Output the (x, y) coordinate of the center of the cell containing the given text.  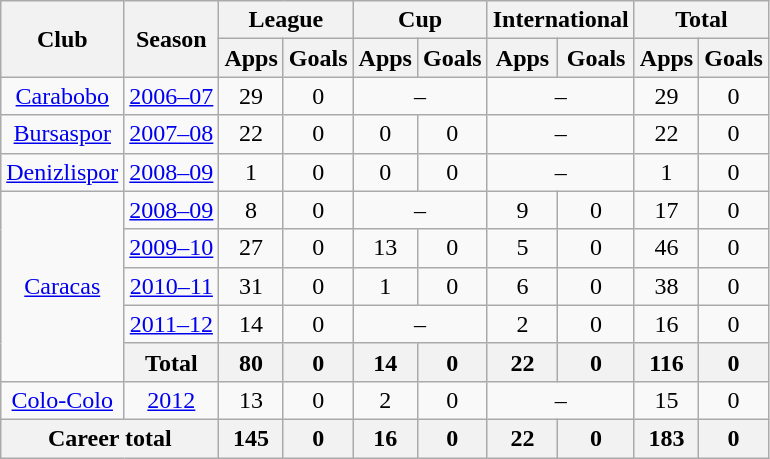
Caracas (62, 286)
2012 (172, 400)
Club (62, 39)
31 (251, 286)
15 (666, 400)
5 (522, 248)
Season (172, 39)
2007–08 (172, 134)
International (560, 20)
Colo-Colo (62, 400)
2009–10 (172, 248)
2010–11 (172, 286)
9 (522, 210)
46 (666, 248)
Cup (420, 20)
Carabobo (62, 96)
38 (666, 286)
Career total (110, 438)
80 (251, 362)
27 (251, 248)
145 (251, 438)
8 (251, 210)
116 (666, 362)
League (286, 20)
Denizlispor (62, 172)
6 (522, 286)
17 (666, 210)
Bursaspor (62, 134)
2011–12 (172, 324)
2006–07 (172, 96)
183 (666, 438)
